Output the (X, Y) coordinate of the center of the cell containing the given text.  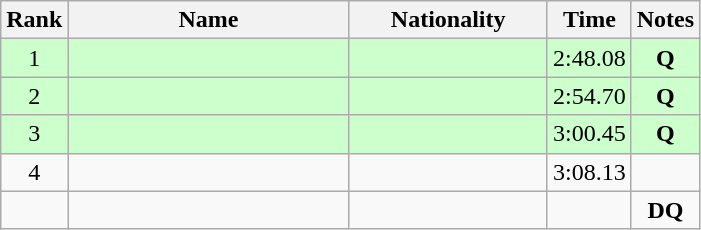
3:00.45 (589, 134)
Name (208, 20)
Notes (665, 20)
Nationality (448, 20)
4 (34, 172)
1 (34, 58)
2 (34, 96)
DQ (665, 210)
2:54.70 (589, 96)
Time (589, 20)
Rank (34, 20)
3:08.13 (589, 172)
3 (34, 134)
2:48.08 (589, 58)
